Output the (X, Y) coordinate of the center of the cell containing the given text.  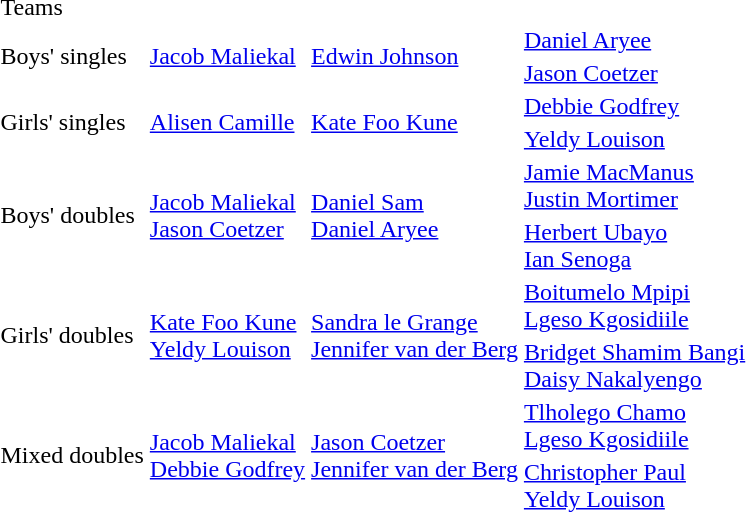
Daniel Aryee (634, 40)
Jamie MacManus Justin Mortimer (634, 186)
Jason Coetzer (634, 73)
Jacob Maliekal (227, 56)
Herbert Ubayo Ian Senoga (634, 246)
Bridget Shamim Bangi Daisy Nakalyengo (634, 366)
Alisen Camille (227, 122)
Yeldy Louison (634, 139)
Sandra le Grange Jennifer van der Berg (415, 336)
Tlholego Chamo Lgeso Kgosidiile (634, 426)
Debbie Godfrey (634, 106)
Kate Foo Kune (415, 122)
Jacob Maliekal Jason Coetzer (227, 216)
Edwin Johnson (415, 56)
Boitumelo Mpipi Lgeso Kgosidiile (634, 306)
Kate Foo Kune Yeldy Louison (227, 336)
Daniel Sam Daniel Aryee (415, 216)
